Capture the cell that displays the provided text and extract its (X, Y) central coordinate. 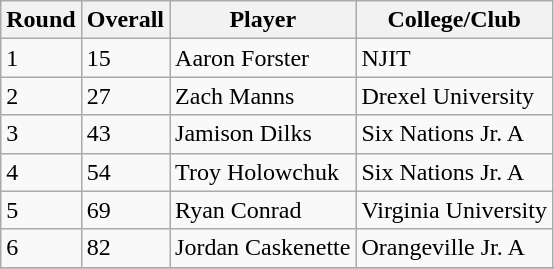
Drexel University (454, 96)
Orangeville Jr. A (454, 248)
82 (125, 248)
15 (125, 58)
54 (125, 172)
Troy Holowchuk (263, 172)
4 (41, 172)
43 (125, 134)
Player (263, 20)
69 (125, 210)
Overall (125, 20)
2 (41, 96)
Round (41, 20)
Aaron Forster (263, 58)
Jamison Dilks (263, 134)
Zach Manns (263, 96)
3 (41, 134)
NJIT (454, 58)
6 (41, 248)
College/Club (454, 20)
Jordan Caskenette (263, 248)
27 (125, 96)
Ryan Conrad (263, 210)
1 (41, 58)
5 (41, 210)
Virginia University (454, 210)
